Output the (X, Y) coordinate of the center of the cell containing the given text.  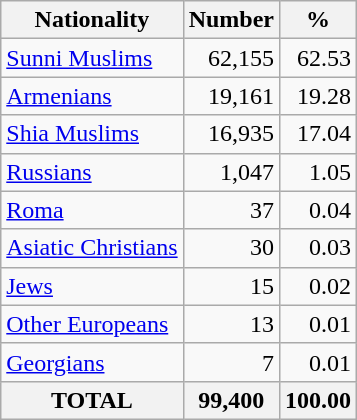
30 (231, 248)
Sunni Muslims (92, 58)
19.28 (318, 96)
Georgians (92, 362)
0.03 (318, 248)
Number (231, 20)
16,935 (231, 134)
1.05 (318, 172)
7 (231, 362)
Roma (92, 210)
Armenians (92, 96)
Other Europeans (92, 324)
100.00 (318, 400)
0.04 (318, 210)
Jews (92, 286)
13 (231, 324)
TOTAL (92, 400)
99,400 (231, 400)
Russians (92, 172)
1,047 (231, 172)
Shia Muslims (92, 134)
15 (231, 286)
0.02 (318, 286)
% (318, 20)
62,155 (231, 58)
19,161 (231, 96)
Asiatic Christians (92, 248)
17.04 (318, 134)
Nationality (92, 20)
37 (231, 210)
62.53 (318, 58)
